Capture the cell that displays the provided text and extract its [X, Y] central coordinate. 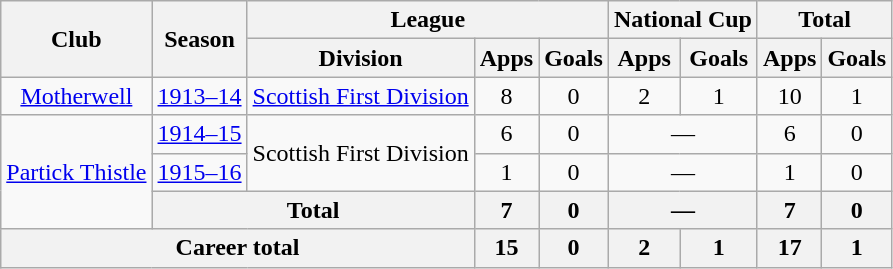
1915–16 [200, 172]
10 [789, 96]
8 [506, 96]
Season [200, 39]
Club [76, 39]
League [428, 20]
17 [789, 248]
Motherwell [76, 96]
Division [360, 58]
1914–15 [200, 134]
Partick Thistle [76, 172]
1913–14 [200, 96]
15 [506, 248]
National Cup [682, 20]
Career total [238, 248]
